Pinpoint the cell where the given text exists, returning its [x, y] midpoint coordinate. 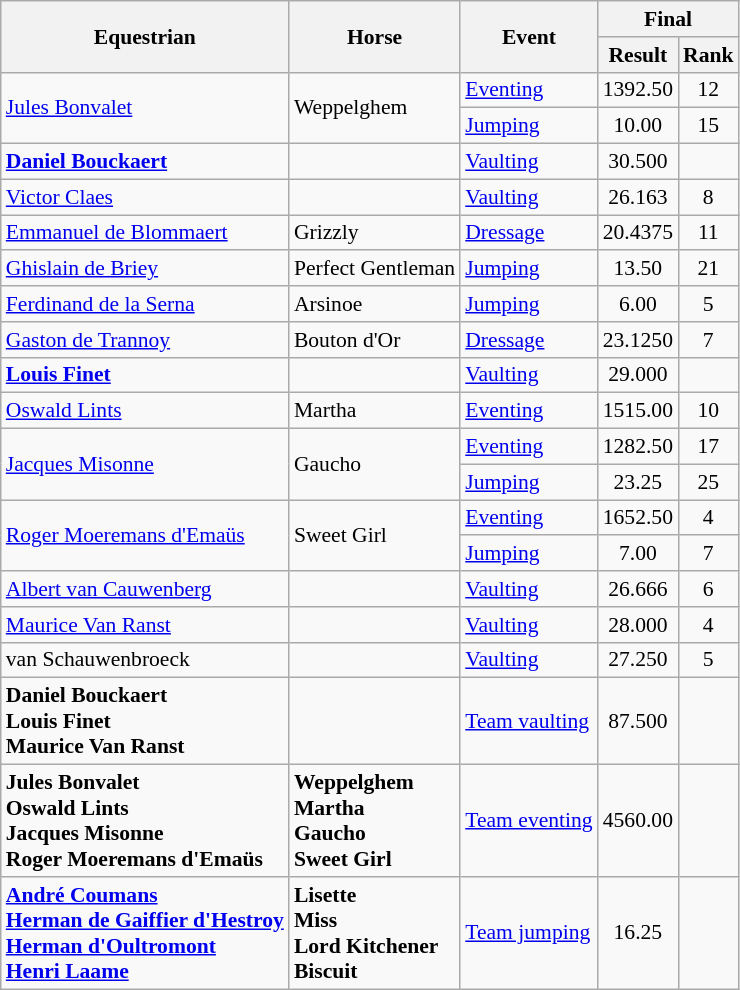
28.000 [638, 625]
Bouton d'Or [374, 340]
Horse [374, 36]
15 [708, 126]
11 [708, 233]
10 [708, 411]
Jacques Misonne [145, 464]
12 [708, 90]
Lisette Miss Lord Kitchener Biscuit [374, 933]
4560.00 [638, 821]
25 [708, 482]
7.00 [638, 554]
1515.00 [638, 411]
Gaston de Trannoy [145, 340]
Ferdinand de la Serna [145, 304]
Team vaulting [528, 722]
Daniel Bouckaert [145, 162]
17 [708, 447]
Ghislain de Briey [145, 269]
26.666 [638, 589]
Weppelghem Martha Gaucho Sweet Girl [374, 821]
13.50 [638, 269]
30.500 [638, 162]
Roger Moeremans d'Emaüs [145, 536]
Louis Finet [145, 375]
26.163 [638, 197]
Emmanuel de Blommaert [145, 233]
23.25 [638, 482]
1392.50 [638, 90]
21 [708, 269]
29.000 [638, 375]
van Schauwenbroeck [145, 660]
Gaucho [374, 464]
Rank [708, 55]
Weppelghem [374, 108]
87.500 [638, 722]
1652.50 [638, 518]
Oswald Lints [145, 411]
Daniel Bouckaert Louis Finet Maurice Van Ranst [145, 722]
Sweet Girl [374, 536]
Martha [374, 411]
Team eventing [528, 821]
Perfect Gentleman [374, 269]
Final [668, 19]
André Coumans Herman de Gaiffier d'Hestroy Herman d'Oultromont Henri Laame [145, 933]
20.4375 [638, 233]
Event [528, 36]
Maurice Van Ranst [145, 625]
Albert van Cauwenberg [145, 589]
16.25 [638, 933]
Equestrian [145, 36]
Team jumping [528, 933]
6 [708, 589]
Jules Bonvalet [145, 108]
6.00 [638, 304]
27.250 [638, 660]
10.00 [638, 126]
1282.50 [638, 447]
Result [638, 55]
Grizzly [374, 233]
8 [708, 197]
Jules Bonvalet Oswald Lints Jacques Misonne Roger Moeremans d'Emaüs [145, 821]
Victor Claes [145, 197]
23.1250 [638, 340]
Arsinoe [374, 304]
